Return [X, Y] of the center of cell containing provided text 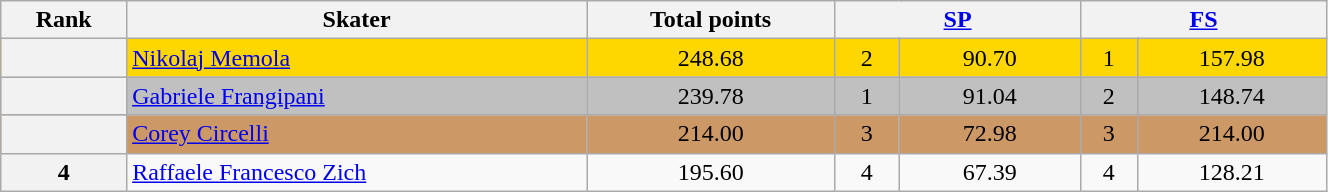
Corey Circelli [357, 134]
67.39 [990, 172]
248.68 [711, 58]
Nikolaj Memola [357, 58]
157.98 [1232, 58]
SP [958, 20]
Total points [711, 20]
Raffaele Francesco Zich [357, 172]
148.74 [1232, 96]
FS [1204, 20]
Gabriele Frangipani [357, 96]
Rank [64, 20]
Skater [357, 20]
239.78 [711, 96]
128.21 [1232, 172]
91.04 [990, 96]
195.60 [711, 172]
72.98 [990, 134]
90.70 [990, 58]
